Locate the cell with the specified text and output its (x, y) center coordinate. 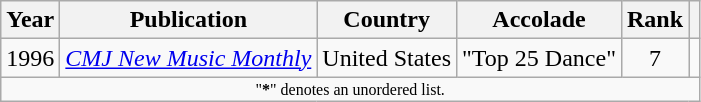
Accolade (540, 20)
"*" denotes an unordered list. (350, 89)
CMJ New Music Monthly (188, 58)
United States (387, 58)
Publication (188, 20)
Rank (654, 20)
Country (387, 20)
1996 (30, 58)
7 (654, 58)
Year (30, 20)
"Top 25 Dance" (540, 58)
